Find where the given text appears and provide that cell's center as [X, Y] coordinate. 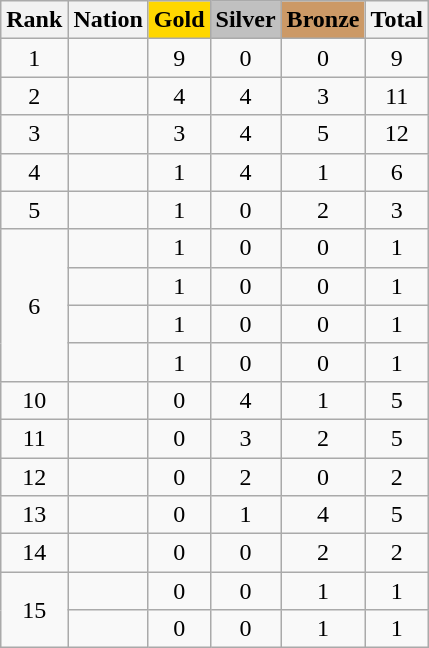
14 [34, 553]
Bronze [323, 20]
10 [34, 400]
15 [34, 610]
Total [397, 20]
Gold [179, 20]
13 [34, 515]
Rank [34, 20]
Silver [246, 20]
Nation [108, 20]
